Provide the (X, Y) coordinate of the cell's center where the given text is located.  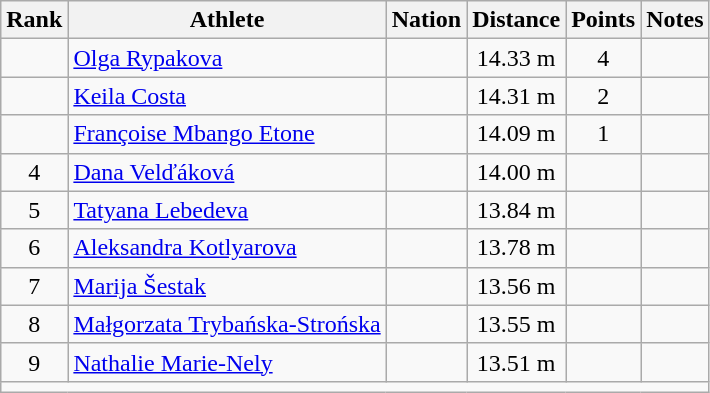
14.00 m (516, 172)
Marija Šestak (227, 286)
Nathalie Marie-Nely (227, 362)
13.51 m (516, 362)
Nation (426, 20)
Rank (34, 20)
Olga Rypakova (227, 58)
13.78 m (516, 248)
5 (34, 210)
Dana Velďáková (227, 172)
6 (34, 248)
13.56 m (516, 286)
14.33 m (516, 58)
9 (34, 362)
14.09 m (516, 134)
Małgorzata Trybańska-Strońska (227, 324)
14.31 m (516, 96)
7 (34, 286)
Aleksandra Kotlyarova (227, 248)
Françoise Mbango Etone (227, 134)
13.55 m (516, 324)
1 (604, 134)
13.84 m (516, 210)
2 (604, 96)
Keila Costa (227, 96)
Notes (675, 20)
Points (604, 20)
8 (34, 324)
Athlete (227, 20)
Tatyana Lebedeva (227, 210)
Distance (516, 20)
